Determine the [X, Y] coordinate at the center of the cell enclosing the given text.  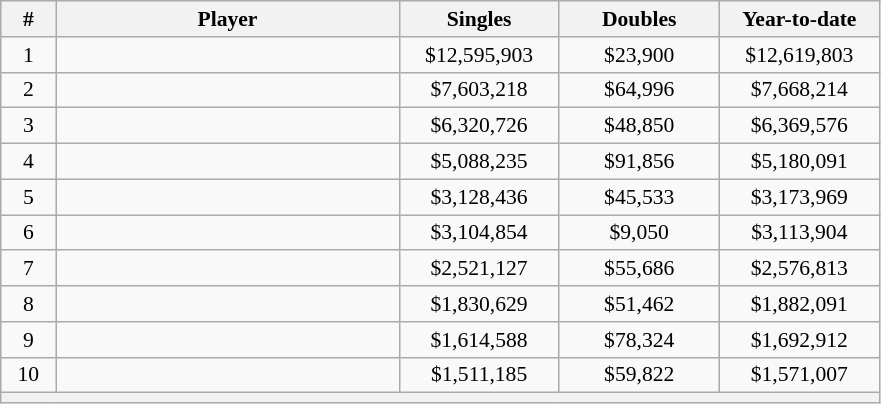
$78,324 [639, 340]
$3,128,436 [479, 197]
$23,900 [639, 55]
$1,882,091 [799, 304]
$1,511,185 [479, 375]
# [28, 19]
$59,822 [639, 375]
$2,521,127 [479, 269]
$1,614,588 [479, 340]
Doubles [639, 19]
10 [28, 375]
$12,595,903 [479, 55]
$64,996 [639, 90]
$9,050 [639, 233]
$1,571,007 [799, 375]
$2,576,813 [799, 269]
8 [28, 304]
9 [28, 340]
1 [28, 55]
$3,173,969 [799, 197]
$3,104,854 [479, 233]
$91,856 [639, 162]
$51,462 [639, 304]
5 [28, 197]
$5,088,235 [479, 162]
Singles [479, 19]
$5,180,091 [799, 162]
2 [28, 90]
$1,830,629 [479, 304]
7 [28, 269]
$45,533 [639, 197]
$12,619,803 [799, 55]
Year-to-date [799, 19]
$55,686 [639, 269]
$7,603,218 [479, 90]
3 [28, 126]
Player [228, 19]
$7,668,214 [799, 90]
$6,320,726 [479, 126]
$48,850 [639, 126]
$1,692,912 [799, 340]
6 [28, 233]
$3,113,904 [799, 233]
$6,369,576 [799, 126]
4 [28, 162]
